Provide the [X, Y] coordinate of the cell's center where the given text is located.  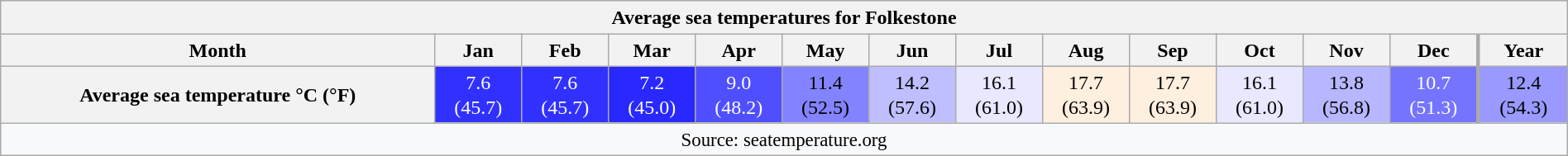
Nov [1346, 50]
Jun [913, 50]
Month [218, 50]
7.2(45.0) [652, 94]
Year [1523, 50]
Feb [566, 50]
14.2(57.6) [913, 94]
11.4(52.5) [825, 94]
Apr [739, 50]
May [825, 50]
9.0(48.2) [739, 94]
Average sea temperature °C (°F) [218, 94]
12.4(54.3) [1523, 94]
Mar [652, 50]
Source: seatemperature.org [784, 139]
10.7(51.3) [1434, 94]
Jul [999, 50]
Average sea temperatures for Folkestone [784, 17]
Aug [1087, 50]
Sep [1173, 50]
Dec [1434, 50]
Jan [478, 50]
Oct [1260, 50]
13.8(56.8) [1346, 94]
